Locate the cell with the specified text and output its (X, Y) center coordinate. 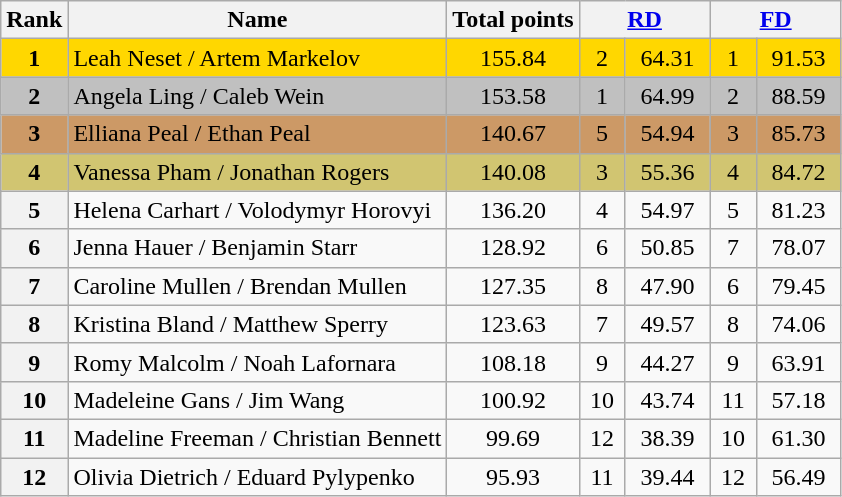
Romy Malcolm / Noah Lafornara (258, 362)
136.20 (513, 210)
88.59 (798, 96)
140.67 (513, 134)
123.63 (513, 324)
85.73 (798, 134)
140.08 (513, 172)
FD (776, 20)
78.07 (798, 248)
127.35 (513, 286)
95.93 (513, 477)
RD (644, 20)
56.49 (798, 477)
Leah Neset / Artem Markelov (258, 58)
Vanessa Pham / Jonathan Rogers (258, 172)
Helena Carhart / Volodymyr Horovyi (258, 210)
38.39 (668, 438)
61.30 (798, 438)
91.53 (798, 58)
Name (258, 20)
64.99 (668, 96)
153.58 (513, 96)
84.72 (798, 172)
155.84 (513, 58)
54.94 (668, 134)
Kristina Bland / Matthew Sperry (258, 324)
57.18 (798, 400)
81.23 (798, 210)
108.18 (513, 362)
Caroline Mullen / Brendan Mullen (258, 286)
43.74 (668, 400)
Madeleine Gans / Jim Wang (258, 400)
39.44 (668, 477)
Total points (513, 20)
Olivia Dietrich / Eduard Pylypenko (258, 477)
99.69 (513, 438)
Jenna Hauer / Benjamin Starr (258, 248)
54.97 (668, 210)
49.57 (668, 324)
63.91 (798, 362)
100.92 (513, 400)
79.45 (798, 286)
44.27 (668, 362)
Rank (34, 20)
55.36 (668, 172)
128.92 (513, 248)
50.85 (668, 248)
Angela Ling / Caleb Wein (258, 96)
47.90 (668, 286)
74.06 (798, 324)
64.31 (668, 58)
Elliana Peal / Ethan Peal (258, 134)
Madeline Freeman / Christian Bennett (258, 438)
